For the text-containing cell, return its midpoint in [x, y] coordinate format. 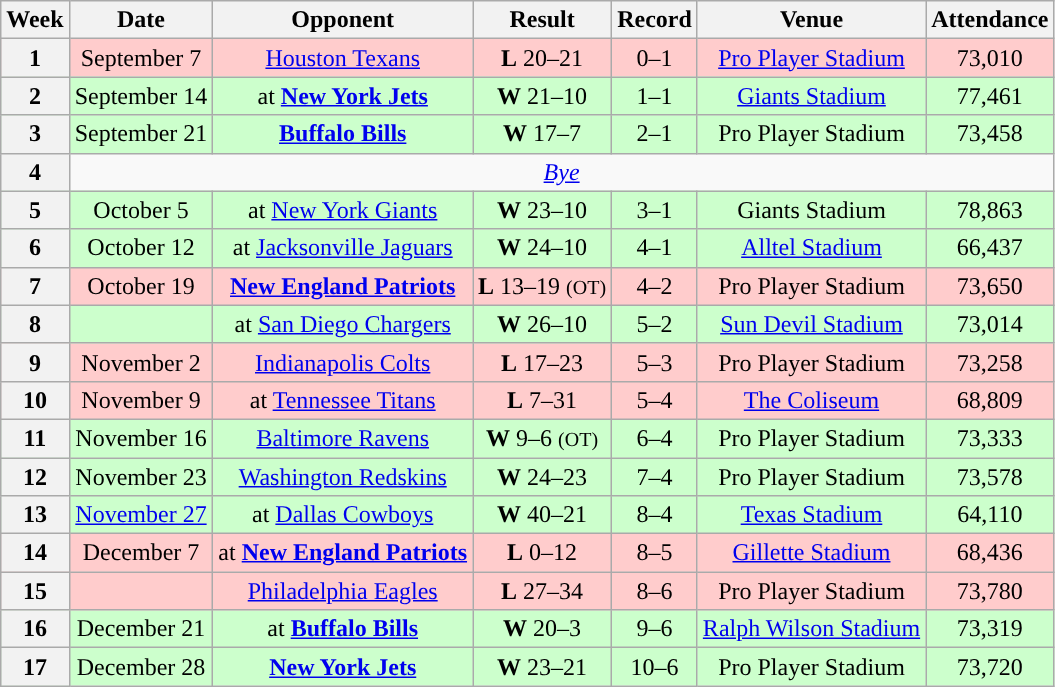
73,650 [990, 286]
13 [35, 515]
Houston Texans [343, 58]
W 23–21 [542, 667]
0–1 [655, 58]
66,437 [990, 248]
L 27–34 [542, 591]
77,461 [990, 96]
3 [35, 134]
73,014 [990, 324]
78,863 [990, 210]
W 24–23 [542, 477]
Result [542, 20]
November 16 [141, 438]
Attendance [990, 20]
7–4 [655, 477]
September 21 [141, 134]
Philadelphia Eagles [343, 591]
October 12 [141, 248]
at Tennessee Titans [343, 400]
October 5 [141, 210]
Opponent [343, 20]
73,319 [990, 629]
Buffalo Bills [343, 134]
8 [35, 324]
68,809 [990, 400]
Washington Redskins [343, 477]
W 24–10 [542, 248]
Sun Devil Stadium [811, 324]
4 [35, 172]
W 26–10 [542, 324]
73,258 [990, 362]
Indianapolis Colts [343, 362]
5–4 [655, 400]
December 28 [141, 667]
Week [35, 20]
New England Patriots [343, 286]
Bye [562, 172]
L 7–31 [542, 400]
73,333 [990, 438]
W 23–10 [542, 210]
L 17–23 [542, 362]
5–3 [655, 362]
15 [35, 591]
Alltel Stadium [811, 248]
8–4 [655, 515]
W 9–6 (OT) [542, 438]
Record [655, 20]
at New England Patriots [343, 553]
at San Diego Chargers [343, 324]
73,578 [990, 477]
New York Jets [343, 667]
at Buffalo Bills [343, 629]
14 [35, 553]
L 13–19 (OT) [542, 286]
2 [35, 96]
at New York Giants [343, 210]
at Dallas Cowboys [343, 515]
10 [35, 400]
6–4 [655, 438]
4–1 [655, 248]
W 20–3 [542, 629]
9 [35, 362]
L 0–12 [542, 553]
November 9 [141, 400]
1–1 [655, 96]
5–2 [655, 324]
6 [35, 248]
64,110 [990, 515]
W 40–21 [542, 515]
September 14 [141, 96]
October 19 [141, 286]
Venue [811, 20]
Ralph Wilson Stadium [811, 629]
at Jacksonville Jaguars [343, 248]
73,780 [990, 591]
12 [35, 477]
November 27 [141, 515]
December 21 [141, 629]
10–6 [655, 667]
68,436 [990, 553]
11 [35, 438]
November 2 [141, 362]
5 [35, 210]
7 [35, 286]
Gillette Stadium [811, 553]
Texas Stadium [811, 515]
W 21–10 [542, 96]
73,720 [990, 667]
W 17–7 [542, 134]
at New York Jets [343, 96]
3–1 [655, 210]
8–6 [655, 591]
The Coliseum [811, 400]
73,010 [990, 58]
16 [35, 629]
1 [35, 58]
November 23 [141, 477]
4–2 [655, 286]
December 7 [141, 553]
9–6 [655, 629]
73,458 [990, 134]
Baltimore Ravens [343, 438]
17 [35, 667]
Date [141, 20]
2–1 [655, 134]
L 20–21 [542, 58]
8–5 [655, 553]
September 7 [141, 58]
